Return the [x, y] coordinate for the center point of the cell that contains the specified text.  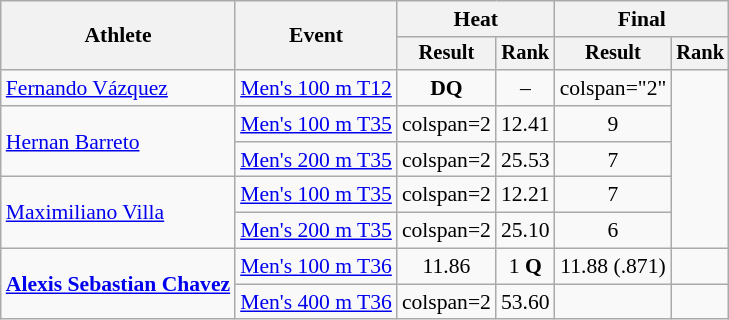
– [526, 88]
Final [642, 19]
Athlete [118, 36]
Event [316, 36]
12.21 [526, 195]
6 [614, 231]
Men's 100 m T12 [316, 88]
12.41 [526, 124]
Alexis Sebastian Chavez [118, 284]
11.88 (.871) [614, 267]
25.53 [526, 160]
Men's 100 m T36 [316, 267]
Fernando Vázquez [118, 88]
Maximiliano Villa [118, 212]
DQ [446, 88]
1 Q [526, 267]
11.86 [446, 267]
colspan="2" [614, 88]
25.10 [526, 231]
Hernan Barreto [118, 142]
9 [614, 124]
Heat [476, 19]
Men's 400 m T36 [316, 302]
53.60 [526, 302]
